Identify which cell holds the provided text, then report its (X, Y) central coordinate. 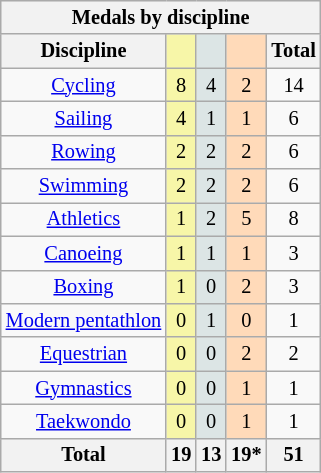
Athletics (84, 219)
51 (293, 455)
19 (181, 455)
19* (246, 455)
13 (211, 455)
Boxing (84, 287)
Sailing (84, 118)
Canoeing (84, 253)
Swimming (84, 186)
Gymnastics (84, 388)
Modern pentathlon (84, 320)
14 (293, 85)
Equestrian (84, 354)
Discipline (84, 51)
Cycling (84, 85)
Medals by discipline (161, 17)
5 (246, 219)
Taekwondo (84, 421)
Rowing (84, 152)
